Determine the [x, y] coordinate at the center of the cell enclosing the given text.  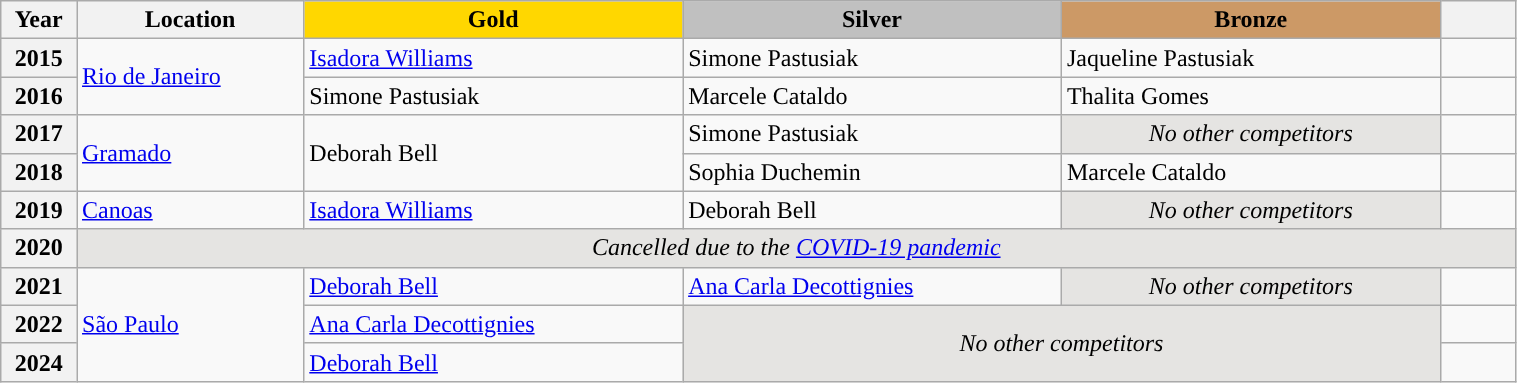
Bronze [1250, 20]
São Paulo [190, 324]
Cancelled due to the COVID-19 pandemic [796, 248]
2021 [39, 286]
Sophia Duchemin [872, 172]
Silver [872, 20]
2018 [39, 172]
Thalita Gomes [1250, 96]
Rio de Janeiro [190, 77]
2015 [39, 58]
2020 [39, 248]
Canoas [190, 210]
2016 [39, 96]
Year [39, 20]
Gramado [190, 153]
2024 [39, 362]
Location [190, 20]
Gold [494, 20]
Jaqueline Pastusiak [1250, 58]
2017 [39, 134]
2022 [39, 324]
2019 [39, 210]
